Extract the (X, Y) coordinate from the center of the cell holding the provided text.  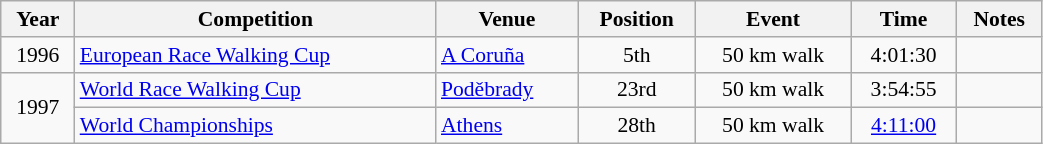
4:01:30 (904, 55)
Competition (256, 19)
Position (636, 19)
Notes (999, 19)
World Race Walking Cup (256, 90)
1997 (38, 108)
5th (636, 55)
Event (772, 19)
European Race Walking Cup (256, 55)
1996 (38, 55)
Venue (507, 19)
World Championships (256, 126)
Year (38, 19)
3:54:55 (904, 90)
Athens (507, 126)
Poděbrady (507, 90)
28th (636, 126)
23rd (636, 90)
Time (904, 19)
4:11:00 (904, 126)
A Coruña (507, 55)
